Extract the [X, Y] coordinate from the center of the cell holding the provided text.  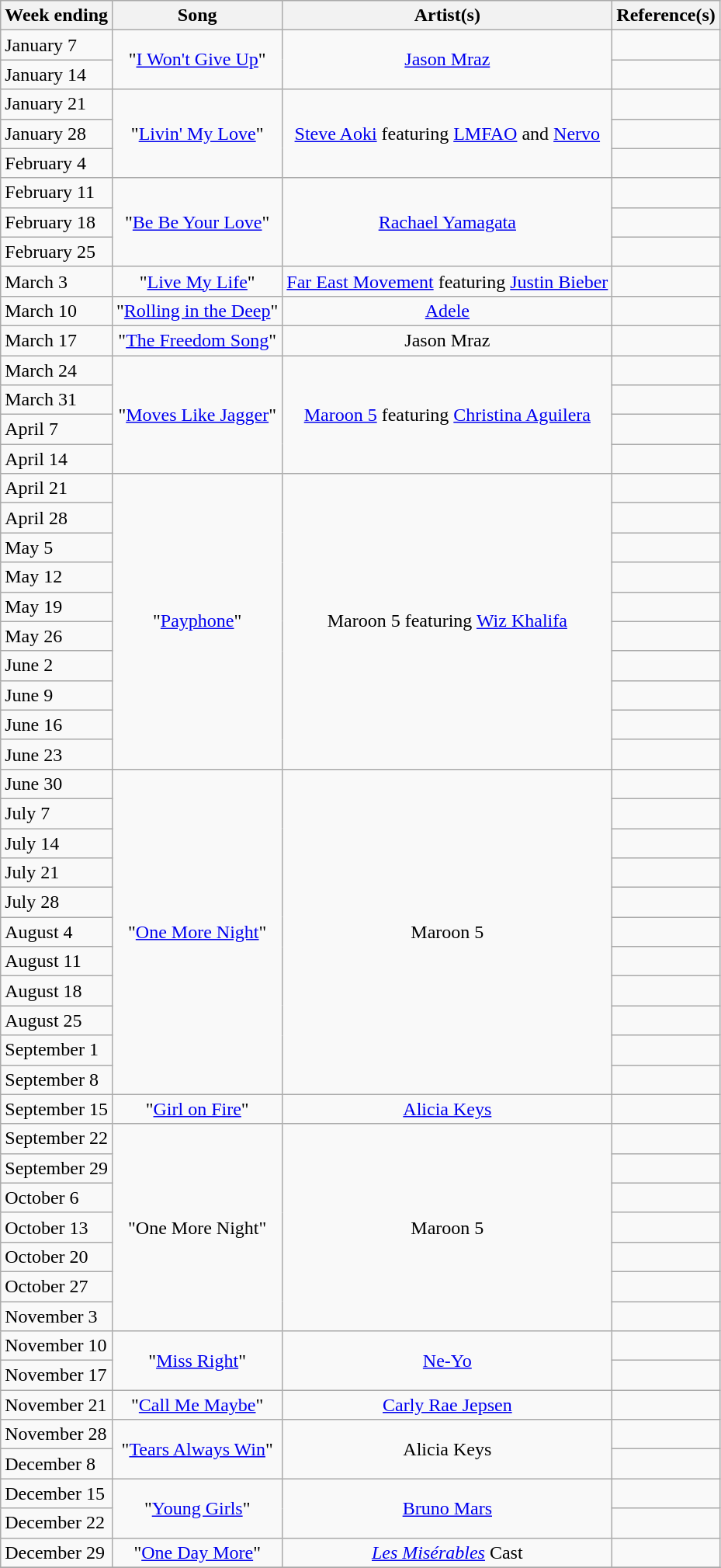
April 28 [57, 518]
"Girl on Fire" [197, 1109]
February 18 [57, 222]
March 10 [57, 311]
June 30 [57, 784]
March 17 [57, 340]
"Livin' My Love" [197, 134]
May 5 [57, 548]
"Young Girls" [197, 1508]
"Tears Always Win" [197, 1449]
"Call Me Maybe" [197, 1405]
April 7 [57, 429]
Artist(s) [447, 16]
August 11 [57, 961]
October 6 [57, 1198]
January 7 [57, 45]
November 17 [57, 1375]
Reference(s) [666, 16]
"Moves Like Jagger" [197, 415]
December 15 [57, 1493]
August 18 [57, 991]
November 21 [57, 1405]
January 28 [57, 134]
Adele [447, 311]
"Payphone" [197, 621]
"Rolling in the Deep" [197, 311]
November 28 [57, 1434]
January 21 [57, 104]
Maroon 5 featuring Christina Aguilera [447, 415]
April 21 [57, 488]
October 27 [57, 1286]
Bruno Mars [447, 1508]
September 29 [57, 1168]
March 3 [57, 281]
"Be Be Your Love" [197, 222]
Les Misérables Cast [447, 1552]
March 31 [57, 400]
July 21 [57, 873]
February 25 [57, 252]
November 10 [57, 1346]
"Miss Right" [197, 1361]
Week ending [57, 16]
May 19 [57, 607]
October 20 [57, 1257]
Rachael Yamagata [447, 222]
September 1 [57, 1050]
February 11 [57, 193]
December 29 [57, 1552]
November 3 [57, 1316]
July 7 [57, 813]
December 22 [57, 1523]
"The Freedom Song" [197, 340]
"Live My Life" [197, 281]
June 23 [57, 754]
June 9 [57, 695]
February 4 [57, 163]
Ne-Yo [447, 1361]
Steve Aoki featuring LMFAO and Nervo [447, 134]
January 14 [57, 75]
June 2 [57, 666]
July 14 [57, 843]
July 28 [57, 902]
Carly Rae Jepsen [447, 1405]
December 8 [57, 1464]
Maroon 5 featuring Wiz Khalifa [447, 621]
Song [197, 16]
May 26 [57, 636]
August 4 [57, 932]
April 14 [57, 459]
September 8 [57, 1080]
May 12 [57, 577]
August 25 [57, 1020]
"I Won't Give Up" [197, 60]
"One Day More" [197, 1552]
September 15 [57, 1109]
June 16 [57, 725]
September 22 [57, 1139]
March 24 [57, 370]
Far East Movement featuring Justin Bieber [447, 281]
October 13 [57, 1227]
